Locate the cell with the specified text and output its [X, Y] center coordinate. 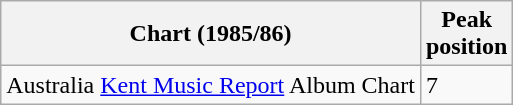
Chart (1985/86) [211, 34]
Australia Kent Music Report Album Chart [211, 85]
7 [466, 85]
Peakposition [466, 34]
